For the text-containing cell, return its midpoint in [X, Y] coordinate format. 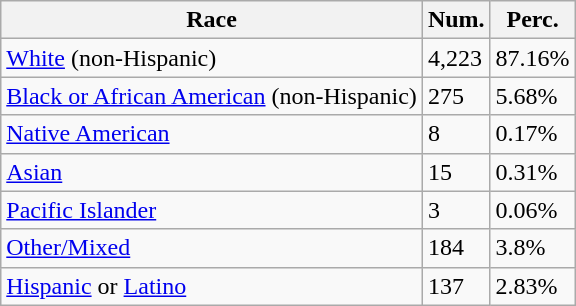
8 [456, 134]
0.17% [532, 134]
Race [212, 20]
5.68% [532, 96]
15 [456, 172]
2.83% [532, 286]
Hispanic or Latino [212, 286]
Asian [212, 172]
White (non-Hispanic) [212, 58]
184 [456, 248]
4,223 [456, 58]
Other/Mixed [212, 248]
Perc. [532, 20]
Native American [212, 134]
87.16% [532, 58]
3 [456, 210]
Pacific Islander [212, 210]
0.31% [532, 172]
Num. [456, 20]
137 [456, 286]
0.06% [532, 210]
Black or African American (non-Hispanic) [212, 96]
275 [456, 96]
3.8% [532, 248]
